From the cell containing the given text, extract its center point as [x, y] coordinate. 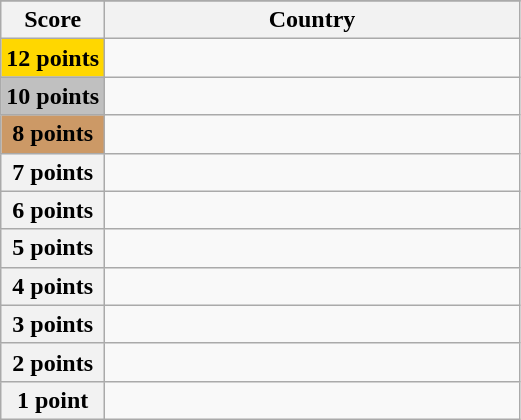
Score [53, 20]
Country [312, 20]
2 points [53, 362]
12 points [53, 58]
3 points [53, 324]
5 points [53, 248]
8 points [53, 134]
1 point [53, 400]
10 points [53, 96]
4 points [53, 286]
7 points [53, 172]
6 points [53, 210]
